Search for the cell housing the specified text and yield its [x, y] center coordinate. 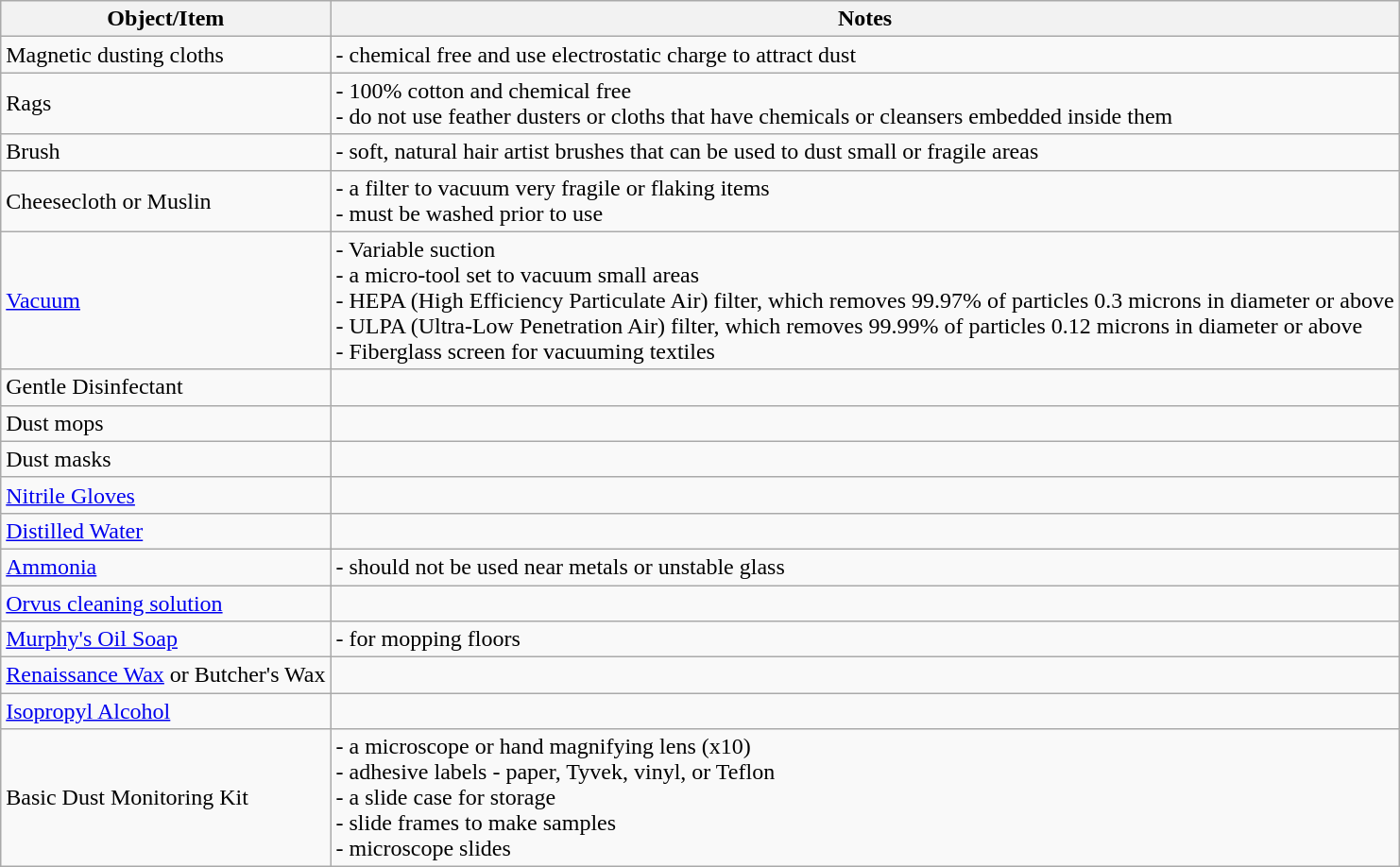
Murphy's Oil Soap [166, 639]
- chemical free and use electrostatic charge to attract dust [865, 55]
Object/Item [166, 19]
- a filter to vacuum very fragile or flaking items- must be washed prior to use [865, 200]
Ammonia [166, 567]
- 100% cotton and chemical free- do not use feather dusters or cloths that have chemicals or cleansers embedded inside them [865, 104]
Vacuum [166, 300]
Nitrile Gloves [166, 495]
Renaissance Wax or Butcher's Wax [166, 675]
- should not be used near metals or unstable glass [865, 567]
Distilled Water [166, 531]
Orvus cleaning solution [166, 603]
Dust mops [166, 423]
Isopropyl Alcohol [166, 711]
Gentle Disinfectant [166, 387]
Basic Dust Monitoring Kit [166, 798]
- soft, natural hair artist brushes that can be used to dust small or fragile areas [865, 152]
Dust masks [166, 459]
- for mopping floors [865, 639]
Notes [865, 19]
Brush [166, 152]
Magnetic dusting cloths [166, 55]
Cheesecloth or Muslin [166, 200]
Rags [166, 104]
